Search for the cell housing the specified text and yield its (X, Y) center coordinate. 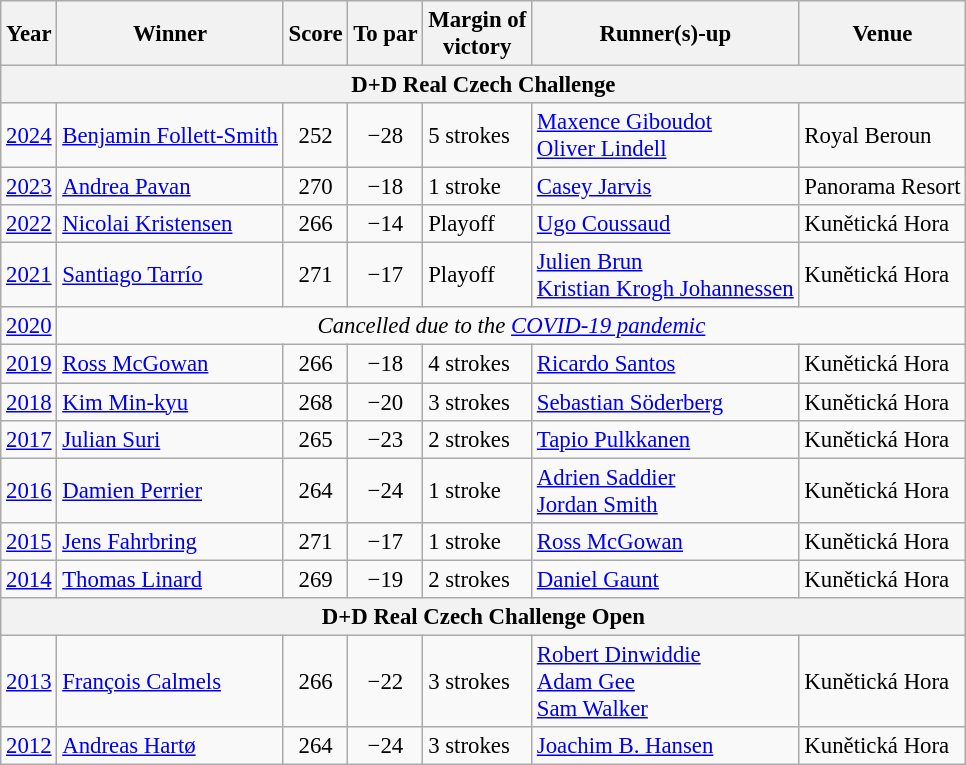
2012 (29, 746)
Benjamin Follett-Smith (170, 136)
−28 (386, 136)
−23 (386, 439)
−20 (386, 402)
Daniel Gaunt (666, 579)
Santiago Tarrío (170, 276)
4 strokes (478, 364)
2019 (29, 364)
Ugo Coussaud (666, 224)
Jens Fahrbring (170, 541)
265 (316, 439)
Kim Min-kyu (170, 402)
2023 (29, 187)
2021 (29, 276)
Score (316, 34)
2020 (29, 327)
Cancelled due to the COVID-19 pandemic (512, 327)
252 (316, 136)
2022 (29, 224)
Andrea Pavan (170, 187)
2018 (29, 402)
270 (316, 187)
Casey Jarvis (666, 187)
Panorama Resort (882, 187)
Sebastian Söderberg (666, 402)
Maxence Giboudot Oliver Lindell (666, 136)
To par (386, 34)
2014 (29, 579)
268 (316, 402)
Runner(s)-up (666, 34)
−19 (386, 579)
Tapio Pulkkanen (666, 439)
Winner (170, 34)
Robert Dinwiddie Adam Gee Sam Walker (666, 681)
François Calmels (170, 681)
2017 (29, 439)
Julian Suri (170, 439)
Adrien Saddier Jordan Smith (666, 490)
Andreas Hartø (170, 746)
−14 (386, 224)
5 strokes (478, 136)
−22 (386, 681)
2013 (29, 681)
Damien Perrier (170, 490)
Joachim B. Hansen (666, 746)
D+D Real Czech Challenge Open (484, 617)
2016 (29, 490)
Royal Beroun (882, 136)
Venue (882, 34)
Nicolai Kristensen (170, 224)
2024 (29, 136)
269 (316, 579)
Ricardo Santos (666, 364)
Julien Brun Kristian Krogh Johannessen (666, 276)
D+D Real Czech Challenge (484, 85)
Thomas Linard (170, 579)
2015 (29, 541)
Margin ofvictory (478, 34)
Year (29, 34)
